Detect which cell encompasses the target text, then output its (X, Y) center coordinate. 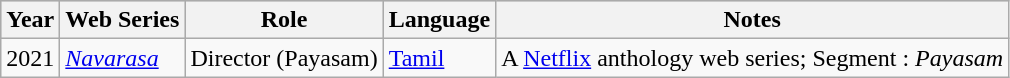
Web Series (122, 20)
Navarasa (122, 58)
Year (30, 20)
Notes (752, 20)
Language (439, 20)
2021 (30, 58)
Director (Payasam) (284, 58)
Role (284, 20)
Tamil (439, 58)
A Netflix anthology web series; Segment : Payasam (752, 58)
